Capture the cell that displays the provided text and extract its [X, Y] central coordinate. 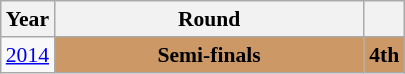
4th [384, 55]
Round [209, 19]
Semi-finals [209, 55]
2014 [28, 55]
Year [28, 19]
